Output the (x, y) coordinate of the center of the cell containing the given text.  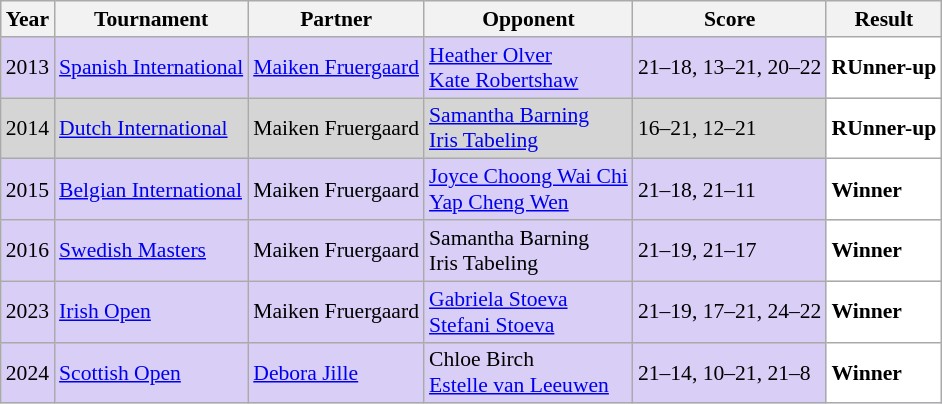
2024 (28, 372)
Belgian International (151, 190)
16–21, 12–21 (730, 128)
2016 (28, 250)
Chloe Birch Estelle van Leeuwen (528, 372)
Irish Open (151, 312)
21–19, 21–17 (730, 250)
Scottish Open (151, 372)
Heather Olver Kate Robertshaw (528, 68)
2014 (28, 128)
Result (884, 19)
Year (28, 19)
2015 (28, 190)
Gabriela Stoeva Stefani Stoeva (528, 312)
21–14, 10–21, 21–8 (730, 372)
Joyce Choong Wai Chi Yap Cheng Wen (528, 190)
Swedish Masters (151, 250)
Dutch International (151, 128)
Debora Jille (336, 372)
Spanish International (151, 68)
2023 (28, 312)
Score (730, 19)
Partner (336, 19)
2013 (28, 68)
21–19, 17–21, 24–22 (730, 312)
21–18, 21–11 (730, 190)
Tournament (151, 19)
21–18, 13–21, 20–22 (730, 68)
Opponent (528, 19)
